Detect which cell encompasses the target text, then output its (X, Y) center coordinate. 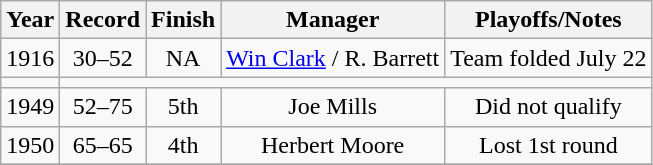
4th (184, 145)
1949 (30, 107)
Did not qualify (548, 107)
65–65 (103, 145)
Team folded July 22 (548, 58)
5th (184, 107)
1950 (30, 145)
Lost 1st round (548, 145)
Playoffs/Notes (548, 20)
Win Clark / R. Barrett (333, 58)
Finish (184, 20)
Year (30, 20)
Record (103, 20)
52–75 (103, 107)
Joe Mills (333, 107)
1916 (30, 58)
30–52 (103, 58)
Herbert Moore (333, 145)
Manager (333, 20)
NA (184, 58)
